Extract the [x, y] coordinate from the center of the cell holding the provided text.  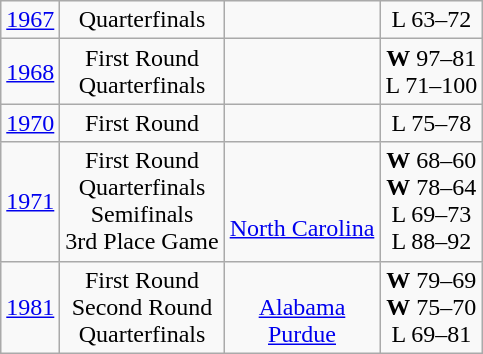
W 97–81L 71–100 [432, 72]
Quarterfinals [142, 20]
L 63–72 [432, 20]
1967 [30, 20]
1970 [30, 123]
1971 [30, 202]
AlabamaPurdue [302, 307]
1981 [30, 307]
First RoundSecond RoundQuarterfinals [142, 307]
W 68–60W 78–64L 69–73L 88–92 [432, 202]
First RoundQuarterfinalsSemifinals3rd Place Game [142, 202]
W 79–69W 75–70L 69–81 [432, 307]
1968 [30, 72]
First RoundQuarterfinals [142, 72]
North Carolina [302, 202]
L 75–78 [432, 123]
First Round [142, 123]
